Provide the [X, Y] coordinate of the cell's center where the given text is located.  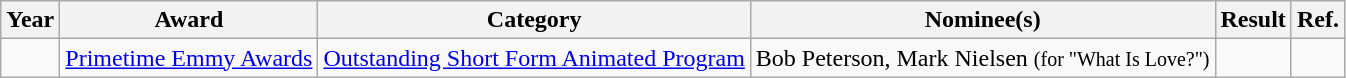
Outstanding Short Form Animated Program [534, 58]
Category [534, 20]
Result [1253, 20]
Nominee(s) [982, 20]
Primetime Emmy Awards [189, 58]
Year [30, 20]
Bob Peterson, Mark Nielsen (for "What Is Love?") [982, 58]
Ref. [1318, 20]
Award [189, 20]
